Scan for the cell matching the given text and deliver its [x, y] coordinate at center. 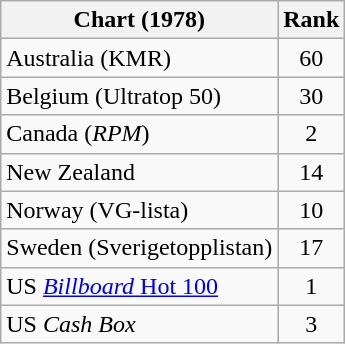
30 [312, 96]
14 [312, 172]
US Cash Box [140, 324]
Norway (VG-lista) [140, 210]
2 [312, 134]
New Zealand [140, 172]
Canada (RPM) [140, 134]
60 [312, 58]
10 [312, 210]
Sweden (Sverigetopplistan) [140, 248]
US Billboard Hot 100 [140, 286]
Belgium (Ultratop 50) [140, 96]
Australia (KMR) [140, 58]
3 [312, 324]
17 [312, 248]
1 [312, 286]
Chart (1978) [140, 20]
Rank [312, 20]
